Search for the cell housing the specified text and yield its [X, Y] center coordinate. 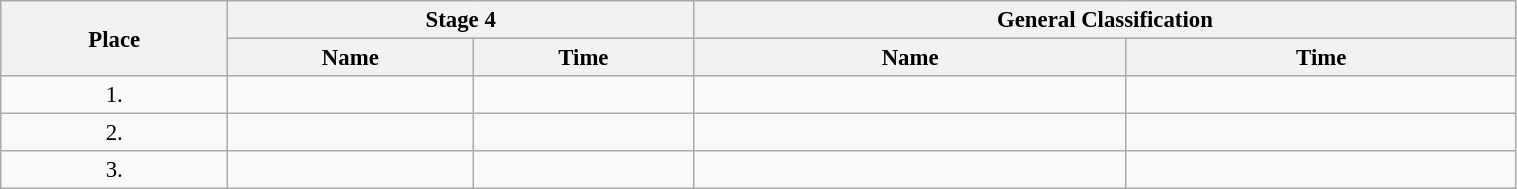
2. [114, 133]
1. [114, 95]
General Classification [1105, 20]
Place [114, 38]
3. [114, 170]
Stage 4 [461, 20]
